Locate the cell with the specified text and output its [X, Y] center coordinate. 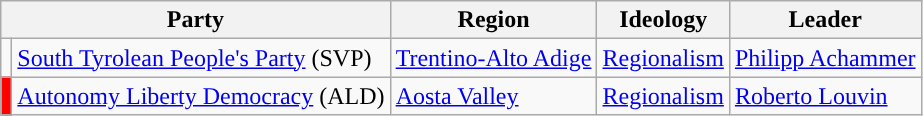
Ideology [663, 20]
Party [196, 20]
Leader [825, 20]
South Tyrolean People's Party (SVP) [201, 58]
Aosta Valley [494, 96]
Region [494, 20]
Autonomy Liberty Democracy (ALD) [201, 96]
Philipp Achammer [825, 58]
Roberto Louvin [825, 96]
Trentino-Alto Adige [494, 58]
